From the cell containing the given text, extract its center point as [X, Y] coordinate. 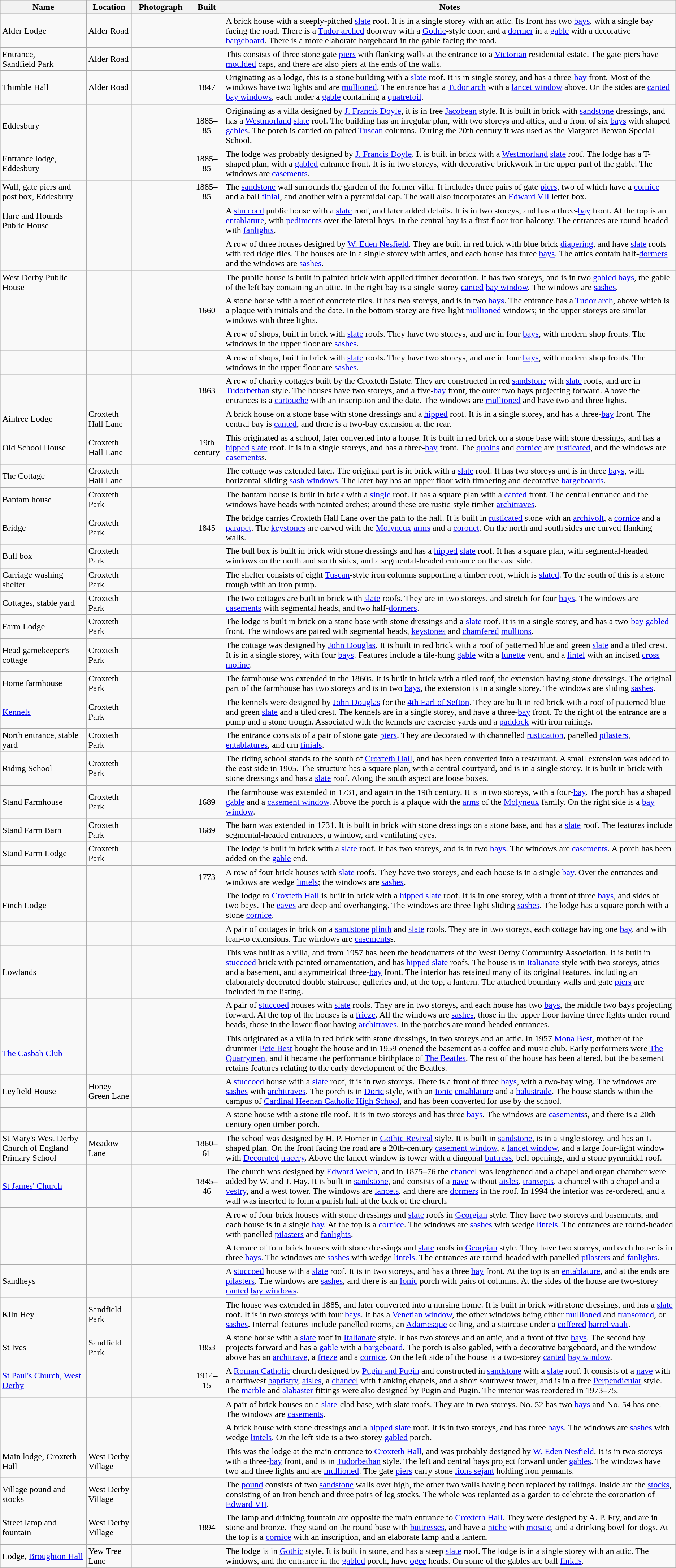
Alder Lodge [43, 31]
Location [109, 7]
Thimble Hall [43, 87]
Village pound and stocks [43, 1494]
Built [207, 7]
Yew Tree Lane [109, 1556]
19th century [207, 448]
Kennels [43, 712]
1894 [207, 1528]
St Mary's West Derby Church of England Primary School [43, 1148]
1847 [207, 87]
Leyfield House [43, 1091]
Cottages, stable yard [43, 603]
Hare and Hounds Public House [43, 220]
St James' Church [43, 1186]
Stand Farm Barn [43, 830]
1914–15 [207, 1381]
Carriage washing shelter [43, 579]
Lowlands [43, 972]
North entrance, stable yard [43, 740]
1853 [207, 1348]
Main lodge, Croxteth Hall [43, 1461]
Meadow Lane [109, 1148]
Old School House [43, 448]
1845–46 [207, 1186]
Street lamp and fountain [43, 1528]
Honey Green Lane [109, 1091]
1863 [207, 391]
Home farmhouse [43, 683]
Notes [450, 7]
St Ives [43, 1348]
The Cottage [43, 476]
1773 [207, 877]
Bantam house [43, 499]
Lodge, Broughton Hall [43, 1556]
Bull box [43, 556]
The Casbah Club [43, 1053]
Stand Farmhouse [43, 802]
Eddesbury [43, 126]
Name [43, 7]
St Paul's Church, West Derby [43, 1381]
Finch Lodge [43, 906]
Sandheys [43, 1281]
Head gamekeeper's cottage [43, 655]
Photograph [160, 7]
Wall, gate piers and post box, Eddesbury [43, 192]
West Derby Public House [43, 282]
1860–61 [207, 1148]
Bridge [43, 528]
Entrance lodge,Eddesbury [43, 164]
1845 [207, 528]
1660 [207, 310]
Aintree Lodge [43, 419]
Riding School [43, 768]
Stand Farm Lodge [43, 854]
Farm Lodge [43, 626]
Kiln Hey [43, 1314]
Entrance,Sandfield Park [43, 59]
